Locate the cell with the specified text and output its (X, Y) center coordinate. 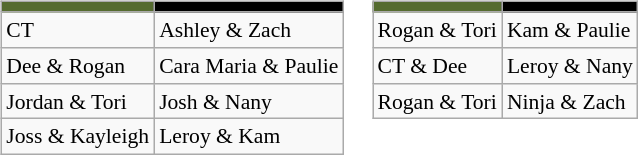
Dee & Rogan (78, 66)
Josh & Nany (248, 101)
Joss & Kayleigh (78, 137)
Ninja & Zach (570, 101)
Leroy & Nany (570, 66)
Jordan & Tori (78, 101)
Kam & Paulie (570, 30)
Leroy & Kam (248, 137)
Cara Maria & Paulie (248, 66)
CT & Dee (438, 66)
CT (78, 30)
Ashley & Zach (248, 30)
